Pinpoint the cell where the given text exists, returning its [x, y] midpoint coordinate. 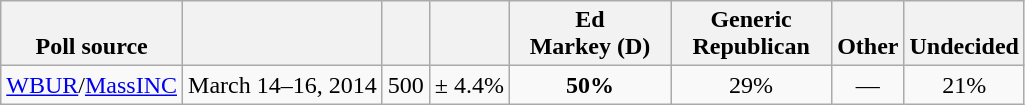
Poll source [92, 34]
GenericRepublican [752, 34]
29% [752, 85]
WBUR/MassINC [92, 85]
500 [406, 85]
± 4.4% [469, 85]
EdMarkey (D) [590, 34]
March 14–16, 2014 [283, 85]
50% [590, 85]
21% [964, 85]
— [868, 85]
Undecided [964, 34]
Other [868, 34]
